Output the (X, Y) coordinate of the center of the cell containing the given text.  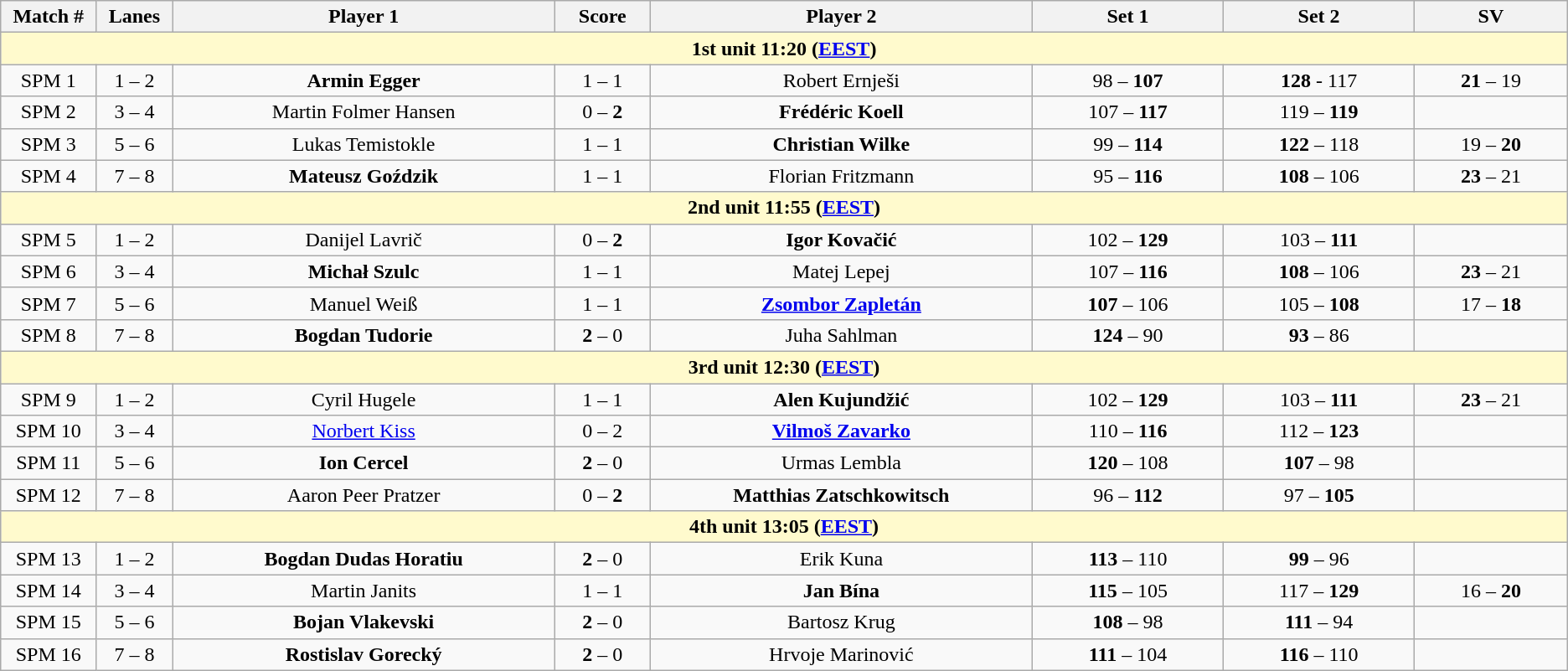
Frédéric Koell (841, 112)
Manuel Weiß (364, 303)
96 – 112 (1127, 495)
Christian Wilke (841, 144)
107 – 106 (1127, 303)
112 – 123 (1319, 431)
99 – 114 (1127, 144)
SPM 1 (49, 80)
SPM 5 (49, 240)
Ion Cercel (364, 463)
3rd unit 12:30 (EEST) (784, 367)
Juha Sahlman (841, 335)
Bartosz Krug (841, 622)
122 – 118 (1319, 144)
SPM 8 (49, 335)
Robert Ernješi (841, 80)
SPM 15 (49, 622)
2nd unit 11:55 (EEST) (784, 208)
Armin Egger (364, 80)
Erik Kuna (841, 559)
117 – 129 (1319, 591)
Match # (49, 17)
SPM 14 (49, 591)
Alen Kujundžić (841, 400)
Score (602, 17)
95 – 116 (1127, 176)
Vilmoš Zavarko (841, 431)
Martin Janits (364, 591)
Aaron Peer Pratzer (364, 495)
Florian Fritzmann (841, 176)
Cyril Hugele (364, 400)
Jan Bína (841, 591)
Player 2 (841, 17)
128 - 117 (1319, 80)
97 – 105 (1319, 495)
111 – 104 (1127, 654)
SPM 16 (49, 654)
4th unit 13:05 (EEST) (784, 527)
Martin Folmer Hansen (364, 112)
Bogdan Tudorie (364, 335)
120 – 108 (1127, 463)
Urmas Lembla (841, 463)
98 – 107 (1127, 80)
Set 2 (1319, 17)
Rostislav Gorecký (364, 654)
Bogdan Dudas Horatiu (364, 559)
SV (1491, 17)
Set 1 (1127, 17)
116 – 110 (1319, 654)
105 – 108 (1319, 303)
93 – 86 (1319, 335)
SPM 13 (49, 559)
107 – 116 (1127, 271)
Player 1 (364, 17)
Danijel Lavrič (364, 240)
SPM 3 (49, 144)
SPM 4 (49, 176)
Zsombor Zapletán (841, 303)
111 – 94 (1319, 622)
Hrvoje Marinović (841, 654)
17 – 18 (1491, 303)
Matthias Zatschkowitsch (841, 495)
SPM 2 (49, 112)
107 – 98 (1319, 463)
115 – 105 (1127, 591)
21 – 19 (1491, 80)
16 – 20 (1491, 591)
SPM 12 (49, 495)
Mateusz Goździk (364, 176)
99 – 96 (1319, 559)
SPM 11 (49, 463)
SPM 10 (49, 431)
119 – 119 (1319, 112)
107 – 117 (1127, 112)
SPM 7 (49, 303)
Lukas Temistokle (364, 144)
Matej Lepej (841, 271)
108 – 98 (1127, 622)
110 – 116 (1127, 431)
124 – 90 (1127, 335)
113 – 110 (1127, 559)
Igor Kovačić (841, 240)
Michał Szulc (364, 271)
19 – 20 (1491, 144)
Lanes (134, 17)
1st unit 11:20 (EEST) (784, 49)
Norbert Kiss (364, 431)
Bojan Vlakevski (364, 622)
SPM 6 (49, 271)
SPM 9 (49, 400)
